Identify which cell holds the provided text, then report its (x, y) central coordinate. 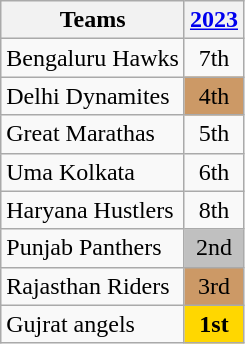
3rd (214, 286)
8th (214, 210)
Delhi Dynamites (93, 96)
5th (214, 134)
Rajasthan Riders (93, 286)
4th (214, 96)
Great Marathas (93, 134)
1st (214, 324)
6th (214, 172)
Uma Kolkata (93, 172)
Teams (93, 20)
7th (214, 58)
2023 (214, 20)
Bengaluru Hawks (93, 58)
Punjab Panthers (93, 248)
Gujrat angels (93, 324)
2nd (214, 248)
Haryana Hustlers (93, 210)
